Search for the cell housing the specified text and yield its [X, Y] center coordinate. 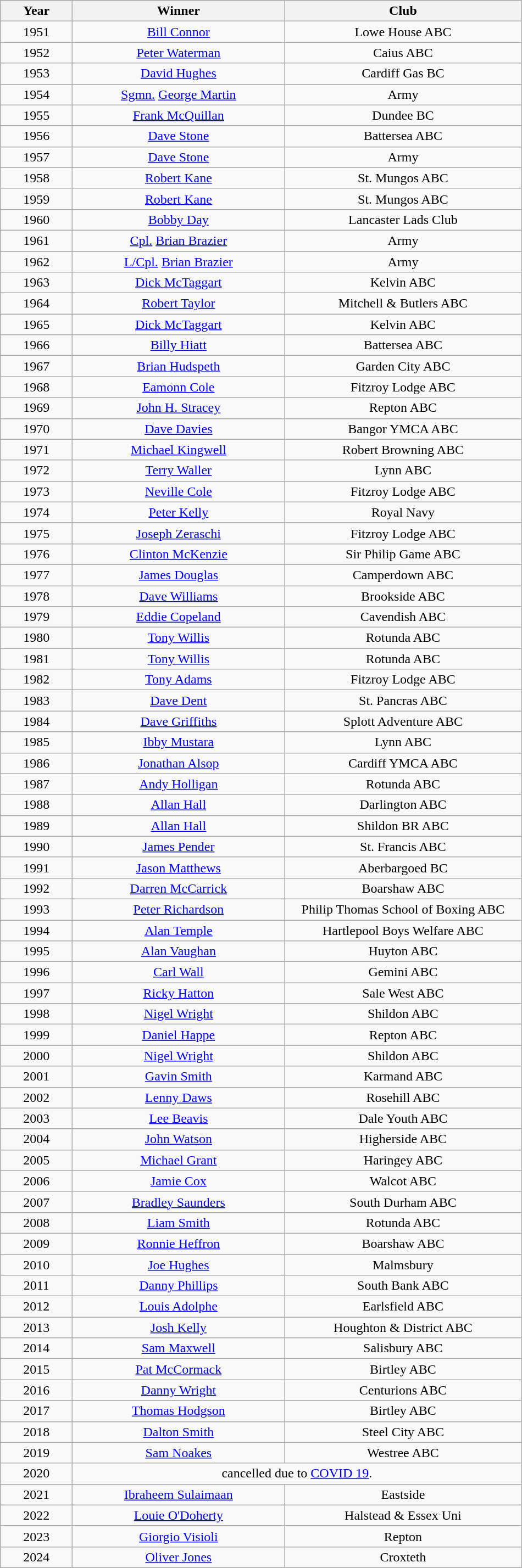
Centurions ABC [403, 1390]
1968 [36, 387]
Cardiff Gas BC [403, 74]
Liam Smith [179, 1223]
Neville Cole [179, 491]
1973 [36, 491]
1974 [36, 512]
Dave Dent [179, 701]
Mitchell & Butlers ABC [403, 304]
Tony Adams [179, 680]
1993 [36, 909]
Dale Youth ABC [403, 1118]
L/Cpl. Brian Brazier [179, 262]
Louis Adolphe [179, 1307]
Haringey ABC [403, 1160]
Bobby Day [179, 220]
Oliver Jones [179, 1557]
Shildon BR ABC [403, 826]
Rosehill ABC [403, 1097]
2011 [36, 1286]
Westree ABC [403, 1453]
Cavendish ABC [403, 617]
2008 [36, 1223]
Jamie Cox [179, 1181]
Danny Phillips [179, 1286]
Caius ABC [403, 53]
James Douglas [179, 575]
Bangor YMCA ABC [403, 429]
Peter Richardson [179, 909]
Thomas Hodgson [179, 1411]
1986 [36, 763]
1983 [36, 701]
Ibby Mustara [179, 742]
Club [403, 11]
2000 [36, 1056]
Alan Vaughan [179, 951]
Frank McQuillan [179, 115]
Dave Griffiths [179, 721]
1951 [36, 32]
Aberbargoed BC [403, 867]
2016 [36, 1390]
Billy Hiatt [179, 345]
1956 [36, 136]
Darlington ABC [403, 805]
1965 [36, 324]
1972 [36, 471]
2009 [36, 1244]
Sam Maxwell [179, 1348]
1961 [36, 240]
1953 [36, 74]
2020 [36, 1474]
Ibraheem Sulaimaan [179, 1494]
Robert Taylor [179, 304]
Jason Matthews [179, 867]
1992 [36, 888]
St. Pancras ABC [403, 701]
Garden City ABC [403, 366]
1990 [36, 847]
1991 [36, 867]
2010 [36, 1264]
Danny Wright [179, 1390]
Eamonn Cole [179, 387]
Dalton Smith [179, 1432]
Houghton & District ABC [403, 1328]
Philip Thomas School of Boxing ABC [403, 909]
John Watson [179, 1139]
2023 [36, 1536]
Louie O'Doherty [179, 1515]
Cpl. Brian Brazier [179, 240]
Sir Philip Game ABC [403, 554]
Gavin Smith [179, 1077]
Peter Waterman [179, 53]
1997 [36, 993]
Hartlepool Boys Welfare ABC [403, 931]
Andy Holligan [179, 784]
1999 [36, 1035]
2018 [36, 1432]
James Pender [179, 847]
Earlsfield ABC [403, 1307]
Joseph Zeraschi [179, 533]
2019 [36, 1453]
Clinton McKenzie [179, 554]
2015 [36, 1369]
Halstead & Essex Uni [403, 1515]
Terry Waller [179, 471]
1963 [36, 283]
2012 [36, 1307]
2002 [36, 1097]
Robert Browning ABC [403, 450]
South Durham ABC [403, 1202]
Steel City ABC [403, 1432]
1994 [36, 931]
Ronnie Heffron [179, 1244]
Alan Temple [179, 931]
2024 [36, 1557]
Croxteth [403, 1557]
1977 [36, 575]
Eddie Copeland [179, 617]
1981 [36, 659]
2006 [36, 1181]
Royal Navy [403, 512]
Cardiff YMCA ABC [403, 763]
1980 [36, 638]
Josh Kelly [179, 1328]
1976 [36, 554]
2017 [36, 1411]
1969 [36, 408]
Salisbury ABC [403, 1348]
Lowe House ABC [403, 32]
1987 [36, 784]
1954 [36, 94]
David Hughes [179, 74]
1996 [36, 972]
Pat McCormack [179, 1369]
Lancaster Lads Club [403, 220]
2001 [36, 1077]
Michael Grant [179, 1160]
1964 [36, 304]
St. Francis ABC [403, 847]
Michael Kingwell [179, 450]
Dave Williams [179, 596]
John H. Stracey [179, 408]
cancelled due to COVID 19. [297, 1474]
1978 [36, 596]
1967 [36, 366]
Joe Hughes [179, 1264]
Dave Davies [179, 429]
1988 [36, 805]
2013 [36, 1328]
Sam Noakes [179, 1453]
Ricky Hatton [179, 993]
2007 [36, 1202]
Dundee BC [403, 115]
Brian Hudspeth [179, 366]
South Bank ABC [403, 1286]
Higherside ABC [403, 1139]
Walcot ABC [403, 1181]
1998 [36, 1014]
Bradley Saunders [179, 1202]
1970 [36, 429]
Year [36, 11]
Camperdown ABC [403, 575]
Sale West ABC [403, 993]
1962 [36, 262]
Eastside [403, 1494]
Jonathan Alsop [179, 763]
1989 [36, 826]
Lee Beavis [179, 1118]
2014 [36, 1348]
1959 [36, 199]
1979 [36, 617]
Daniel Happe [179, 1035]
Brookside ABC [403, 596]
Karmand ABC [403, 1077]
Carl Wall [179, 972]
1966 [36, 345]
Darren McCarrick [179, 888]
2003 [36, 1118]
1952 [36, 53]
Repton [403, 1536]
2022 [36, 1515]
2004 [36, 1139]
Bill Connor [179, 32]
1995 [36, 951]
Peter Kelly [179, 512]
1971 [36, 450]
Giorgio Visioli [179, 1536]
1982 [36, 680]
2005 [36, 1160]
Winner [179, 11]
1955 [36, 115]
1985 [36, 742]
Huyton ABC [403, 951]
Splott Adventure ABC [403, 721]
2021 [36, 1494]
1960 [36, 220]
Lenny Daws [179, 1097]
1984 [36, 721]
1957 [36, 157]
1958 [36, 178]
1975 [36, 533]
Sgmn. George Martin [179, 94]
Malmsbury [403, 1264]
Gemini ABC [403, 972]
